Scan for the cell matching the given text and deliver its (x, y) coordinate at center. 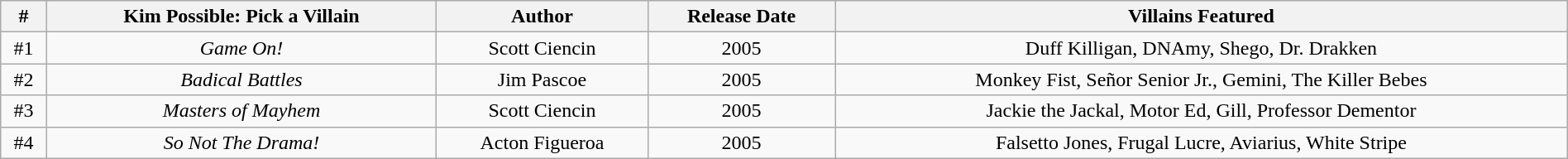
Masters of Mayhem (241, 111)
Author (543, 17)
#2 (24, 79)
Monkey Fist, Señor Senior Jr., Gemini, The Killer Bebes (1202, 79)
Jackie the Jackal, Motor Ed, Gill, Professor Dementor (1202, 111)
Badical Battles (241, 79)
Jim Pascoe (543, 79)
Villains Featured (1202, 17)
So Not The Drama! (241, 142)
# (24, 17)
Game On! (241, 48)
#3 (24, 111)
Duff Killigan, DNAmy, Shego, Dr. Drakken (1202, 48)
Acton Figueroa (543, 142)
Release Date (741, 17)
#4 (24, 142)
Falsetto Jones, Frugal Lucre, Aviarius, White Stripe (1202, 142)
Kim Possible: Pick a Villain (241, 17)
#1 (24, 48)
